Find where the given text appears and provide that cell's center as (X, Y) coordinate. 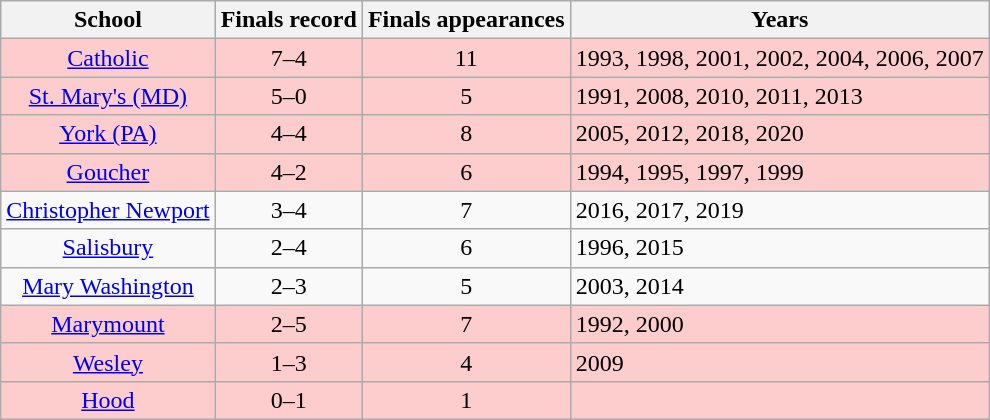
2–5 (288, 324)
Finals appearances (466, 20)
2–4 (288, 248)
2016, 2017, 2019 (780, 210)
3–4 (288, 210)
Wesley (108, 362)
4–2 (288, 172)
1994, 1995, 1997, 1999 (780, 172)
Mary Washington (108, 286)
1992, 2000 (780, 324)
Christopher Newport (108, 210)
York (PA) (108, 134)
Catholic (108, 58)
5–0 (288, 96)
11 (466, 58)
0–1 (288, 400)
Marymount (108, 324)
Goucher (108, 172)
2005, 2012, 2018, 2020 (780, 134)
Hood (108, 400)
1996, 2015 (780, 248)
St. Mary's (MD) (108, 96)
1–3 (288, 362)
2–3 (288, 286)
Years (780, 20)
Salisbury (108, 248)
1 (466, 400)
4–4 (288, 134)
7–4 (288, 58)
8 (466, 134)
2003, 2014 (780, 286)
1993, 1998, 2001, 2002, 2004, 2006, 2007 (780, 58)
Finals record (288, 20)
1991, 2008, 2010, 2011, 2013 (780, 96)
2009 (780, 362)
4 (466, 362)
School (108, 20)
